Provide the (X, Y) coordinate of the cell's center where the given text is located.  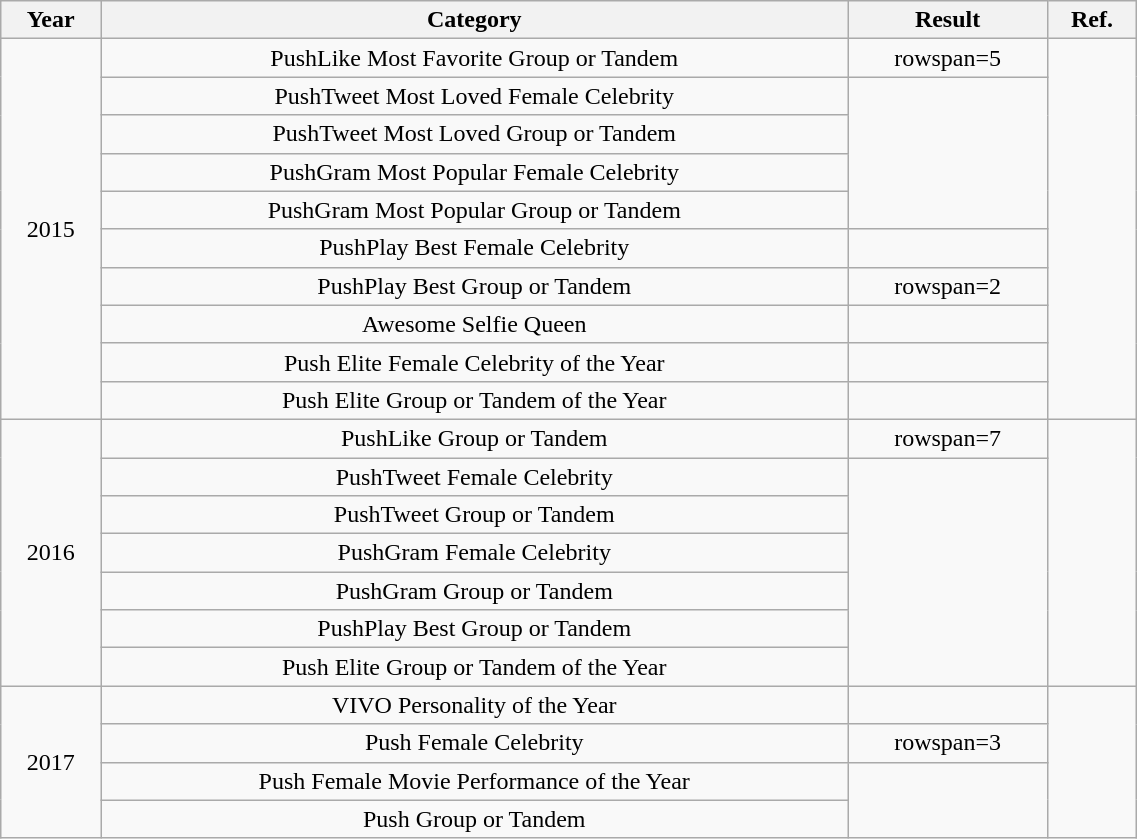
Year (51, 20)
Push Group or Tandem (474, 819)
2017 (51, 762)
Push Female Celebrity (474, 743)
rowspan=2 (948, 286)
rowspan=5 (948, 58)
Awesome Selfie Queen (474, 324)
Push Elite Female Celebrity of the Year (474, 362)
PushGram Female Celebrity (474, 553)
PushLike Group or Tandem (474, 438)
rowspan=7 (948, 438)
Category (474, 20)
PushGram Group or Tandem (474, 591)
PushPlay Best Female Celebrity (474, 248)
Result (948, 20)
PushTweet Group or Tandem (474, 515)
2015 (51, 230)
PushTweet Female Celebrity (474, 477)
rowspan=3 (948, 743)
PushGram Most Popular Group or Tandem (474, 210)
PushGram Most Popular Female Celebrity (474, 172)
PushTweet Most Loved Female Celebrity (474, 96)
2016 (51, 552)
PushLike Most Favorite Group or Tandem (474, 58)
PushTweet Most Loved Group or Tandem (474, 134)
Push Female Movie Performance of the Year (474, 781)
Ref. (1092, 20)
VIVO Personality of the Year (474, 705)
